Provide the [X, Y] coordinate of the cell's center where the given text is located.  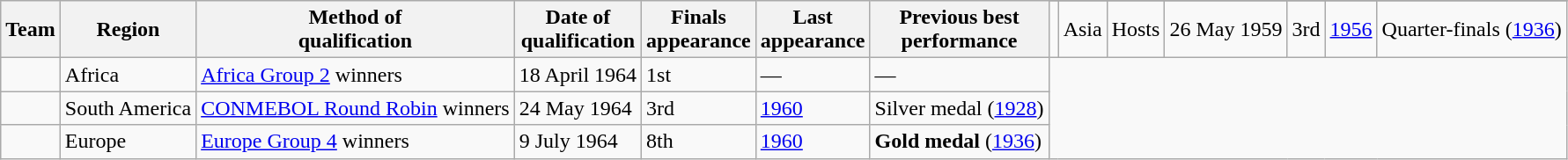
Region [128, 30]
Finalsappearance [699, 30]
Silver medal (1928) [960, 108]
Date ofqualification [578, 30]
Team [31, 30]
8th [699, 142]
18 April 1964 [578, 75]
Africa [128, 75]
Quarter-finals (1936) [1472, 30]
Gold medal (1936) [960, 142]
9 July 1964 [578, 142]
Africa Group 2 winners [356, 75]
Method ofqualification [356, 30]
Hosts [1136, 30]
24 May 1964 [578, 108]
1956 [1351, 30]
26 May 1959 [1226, 30]
Asia [1083, 30]
South America [128, 108]
Previous bestperformance [960, 30]
1st [699, 75]
Europe Group 4 winners [356, 142]
CONMEBOL Round Robin winners [356, 108]
Lastappearance [813, 30]
Europe [128, 142]
